Pinpoint the cell where the given text exists, returning its [x, y] midpoint coordinate. 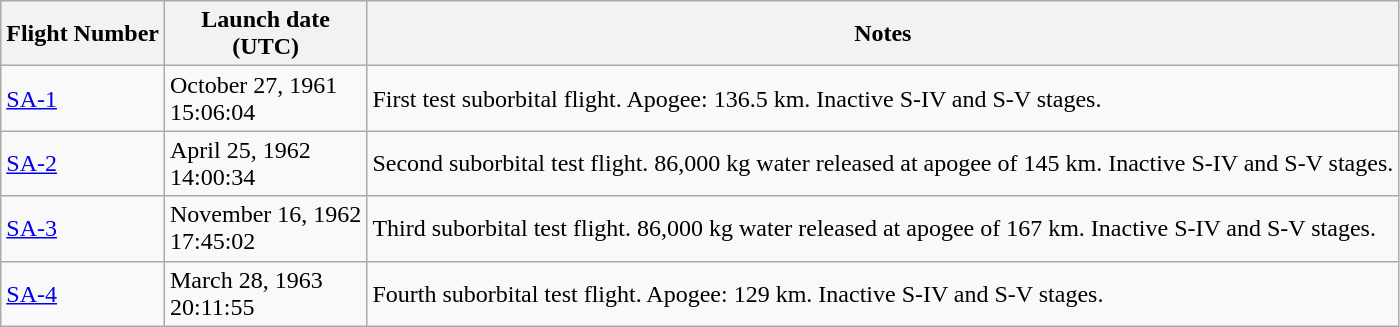
March 28, 196320:11:55 [265, 294]
Third suborbital test flight. 86,000 kg water released at apogee of 167 km. Inactive S-IV and S-V stages. [883, 228]
SA-3 [83, 228]
Flight Number [83, 34]
October 27, 196115:06:04 [265, 98]
First test suborbital flight. Apogee: 136.5 km. Inactive S-IV and S-V stages. [883, 98]
Launch date(UTC) [265, 34]
SA-4 [83, 294]
April 25, 196214:00:34 [265, 164]
SA-1 [83, 98]
Fourth suborbital test flight. Apogee: 129 km. Inactive S-IV and S-V stages. [883, 294]
November 16, 196217:45:02 [265, 228]
Second suborbital test flight. 86,000 kg water released at apogee of 145 km. Inactive S-IV and S-V stages. [883, 164]
SA-2 [83, 164]
Notes [883, 34]
